Detect which cell encompasses the target text, then output its [x, y] center coordinate. 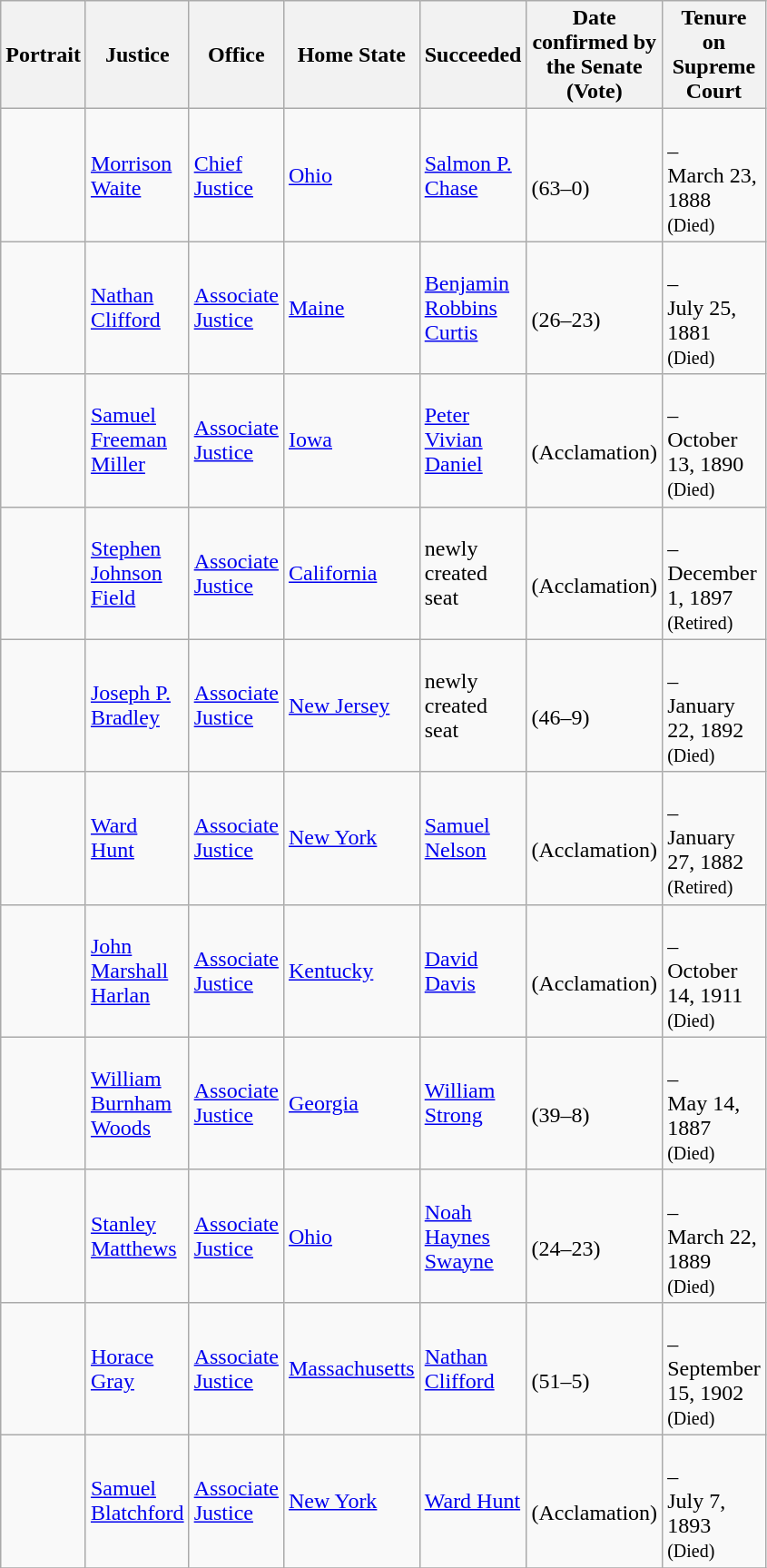
Samuel Blatchford [137, 1501]
Massachusetts [351, 1368]
–March 22, 1889(Died) [714, 1236]
California [351, 573]
Noah Haynes Swayne [473, 1236]
Office [236, 54]
–January 27, 1882(Retired) [714, 838]
Justice [137, 54]
Samuel Nelson [473, 838]
Joseph P. Bradley [137, 705]
Home State [351, 54]
Georgia [351, 1103]
Horace Gray [137, 1368]
Maine [351, 308]
–July 7, 1893(Died) [714, 1501]
Stephen Johnson Field [137, 573]
Benjamin Robbins Curtis [473, 308]
(63–0) [595, 175]
John Marshall Harlan [137, 971]
David Davis [473, 971]
New Jersey [351, 705]
Stanley Matthews [137, 1236]
William Burnham Woods [137, 1103]
Date confirmed by the Senate(Vote) [595, 54]
–May 14, 1887(Died) [714, 1103]
Morrison Waite [137, 175]
Chief Justice [236, 175]
–September 15, 1902(Died) [714, 1368]
Samuel Freeman Miller [137, 440]
(24–23) [595, 1236]
(26–23) [595, 308]
–January 22, 1892(Died) [714, 705]
–October 13, 1890(Died) [714, 440]
(51–5) [595, 1368]
(39–8) [595, 1103]
(46–9) [595, 705]
–March 23, 1888(Died) [714, 175]
–July 25, 1881(Died) [714, 308]
William Strong [473, 1103]
–October 14, 1911(Died) [714, 971]
Iowa [351, 440]
Peter Vivian Daniel [473, 440]
Tenure on Supreme Court [714, 54]
Succeeded [473, 54]
Kentucky [351, 971]
Salmon P. Chase [473, 175]
–December 1, 1897(Retired) [714, 573]
Portrait [44, 54]
